Return the [X, Y] coordinate for the center point of the cell that contains the specified text.  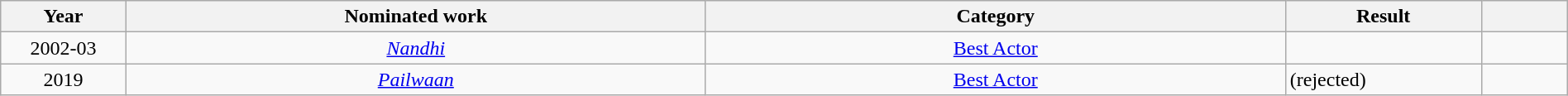
Category [996, 17]
Nominated work [415, 17]
(rejected) [1383, 79]
Result [1383, 17]
Pailwaan [415, 79]
2019 [64, 79]
2002-03 [64, 48]
Year [64, 17]
Nandhi [415, 48]
